Pinpoint the cell where the given text exists, returning its [x, y] midpoint coordinate. 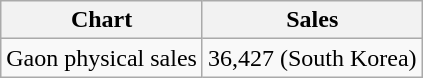
Gaon physical sales [102, 58]
Sales [312, 20]
Chart [102, 20]
36,427 (South Korea) [312, 58]
